Return [x, y] of the center of cell containing provided text 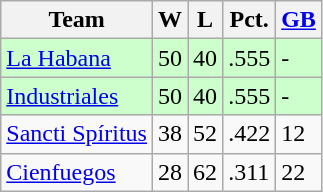
Team [77, 20]
Sancti Spíritus [77, 134]
W [170, 20]
Industriales [77, 96]
GB [299, 20]
L [206, 20]
Pct. [250, 20]
.311 [250, 172]
12 [299, 134]
52 [206, 134]
Cienfuegos [77, 172]
28 [170, 172]
La Habana [77, 58]
22 [299, 172]
.422 [250, 134]
38 [170, 134]
62 [206, 172]
